Capture the cell that displays the provided text and extract its [X, Y] central coordinate. 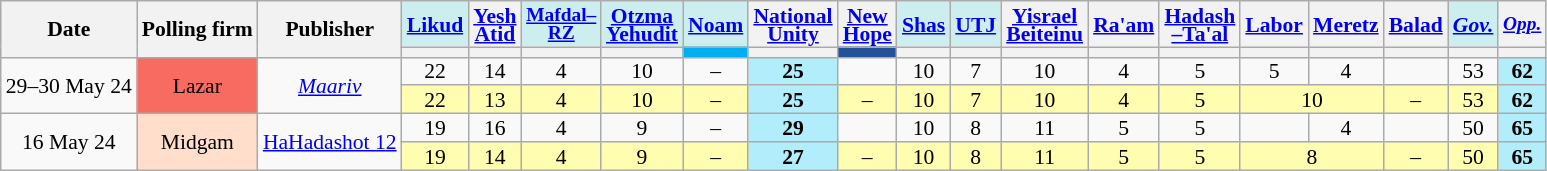
Gov. [1474, 24]
NationalUnity [792, 24]
Date [69, 29]
16 May 24 [69, 142]
Maariv [330, 85]
UTJ [976, 24]
Ra'am [1124, 24]
16 [494, 128]
NewHope [868, 24]
Lazar [198, 85]
29–30 May 24 [69, 85]
Labor [1274, 24]
29 [792, 128]
OtzmaYehudit [642, 24]
Polling firm [198, 29]
HaHadashot 12 [330, 142]
Meretz [1346, 24]
Publisher [330, 29]
Shas [924, 24]
Balad [1416, 24]
13 [494, 100]
Noam [716, 24]
YisraelBeiteinu [1044, 24]
Midgam [198, 142]
27 [792, 156]
Hadash–Ta'al [1200, 24]
Opp. [1522, 24]
Likud [436, 24]
Mafdal–RZ [562, 24]
YeshAtid [494, 24]
